Return the [x, y] coordinate for the center point of the cell that contains the specified text.  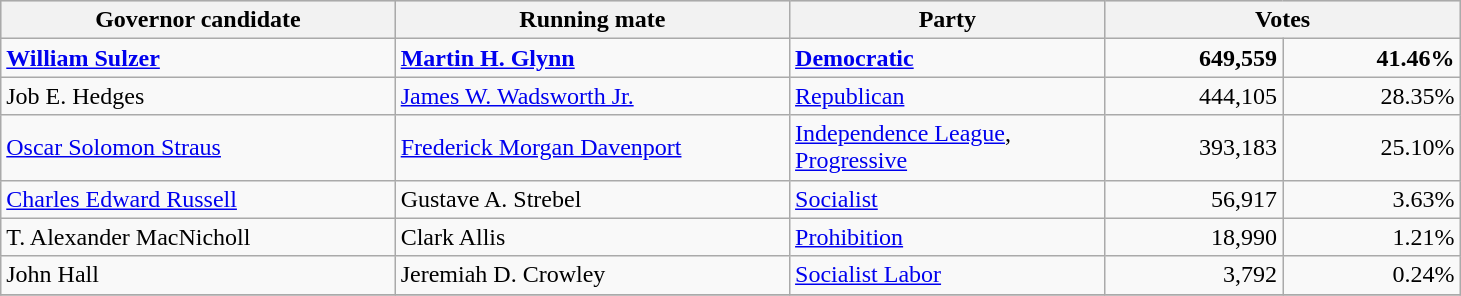
Republican [948, 96]
William Sulzer [198, 58]
3.63% [1372, 199]
Martin H. Glynn [592, 58]
Socialist Labor [948, 275]
Clark Allis [592, 237]
Running mate [592, 20]
Job E. Hedges [198, 96]
Jeremiah D. Crowley [592, 275]
56,917 [1194, 199]
John Hall [198, 275]
649,559 [1194, 58]
25.10% [1372, 148]
Independence League, Progressive [948, 148]
Votes [1282, 20]
T. Alexander MacNicholl [198, 237]
1.21% [1372, 237]
3,792 [1194, 275]
18,990 [1194, 237]
Democratic [948, 58]
28.35% [1372, 96]
Socialist [948, 199]
0.24% [1372, 275]
444,105 [1194, 96]
Party [948, 20]
James W. Wadsworth Jr. [592, 96]
Frederick Morgan Davenport [592, 148]
Governor candidate [198, 20]
Gustave A. Strebel [592, 199]
Oscar Solomon Straus [198, 148]
41.46% [1372, 58]
393,183 [1194, 148]
Prohibition [948, 237]
Charles Edward Russell [198, 199]
